Detect which cell encompasses the target text, then output its [x, y] center coordinate. 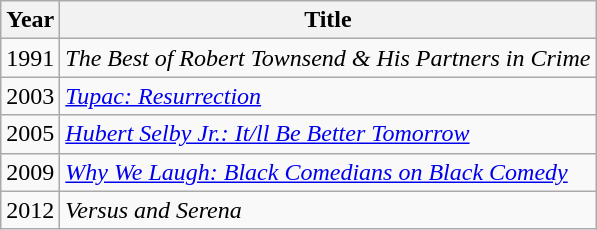
2003 [30, 96]
Versus and Serena [328, 210]
1991 [30, 58]
2009 [30, 172]
Tupac: Resurrection [328, 96]
Hubert Selby Jr.: It/ll Be Better Tomorrow [328, 134]
The Best of Robert Townsend & His Partners in Crime [328, 58]
2005 [30, 134]
Why We Laugh: Black Comedians on Black Comedy [328, 172]
Year [30, 20]
Title [328, 20]
2012 [30, 210]
